Return the [x, y] coordinate for the center point of the cell that contains the specified text.  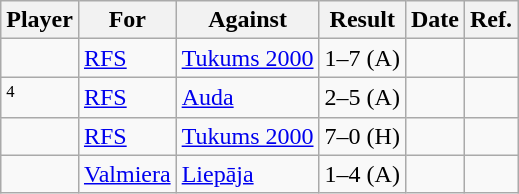
Auda [248, 97]
Valmiera [127, 174]
Date [434, 20]
1–4 (A) [362, 174]
2–5 (A) [362, 97]
1–7 (A) [362, 58]
For [127, 20]
Player [40, 20]
Against [248, 20]
7–0 (H) [362, 136]
4 [40, 97]
Result [362, 20]
Liepāja [248, 174]
Ref. [490, 20]
